Extract the [x, y] coordinate from the center of the cell holding the provided text.  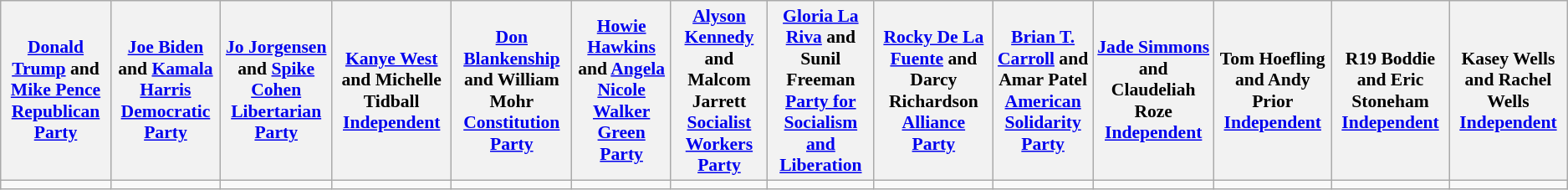
R19 Boddie and Eric StonehamIndependent [1390, 90]
Alyson Kennedy and Malcom JarrettSocialist Workers Party [719, 90]
Donald Trump and Mike PenceRepublican Party [56, 90]
Jade Simmons and Claudeliah RozeIndependent [1154, 90]
Brian T. Carroll and Amar PatelAmerican Solidarity Party [1044, 90]
Jo Jorgensen and Spike CohenLibertarian Party [276, 90]
Kanye West and Michelle TidballIndependent [391, 90]
Don Blankenship and William MohrConstitution Party [512, 90]
Tom Hoefling and Andy PriorIndependent [1273, 90]
Howie Hawkins and Angela Nicole WalkerGreen Party [621, 90]
Gloria La Riva and Sunil FreemanParty for Socialism and Liberation [821, 90]
Kasey Wells and Rachel WellsIndependent [1508, 90]
Rocky De La Fuente and Darcy RichardsonAlliance Party [933, 90]
Joe Biden and Kamala HarrisDemocratic Party [166, 90]
